Locate the cell with the specified text and output its [X, Y] center coordinate. 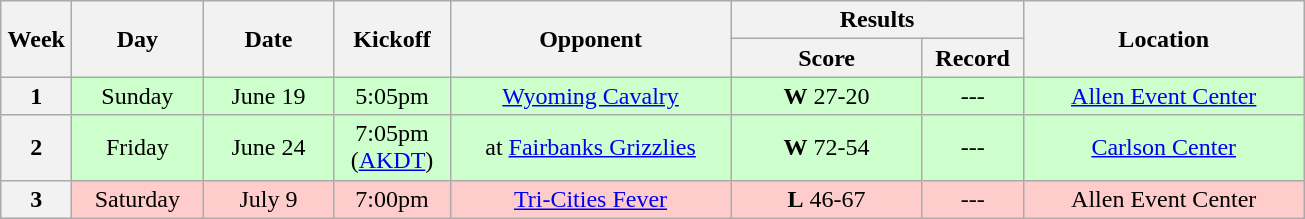
June 24 [268, 148]
3 [36, 199]
Sunday [138, 96]
Record [972, 58]
L 46-67 [826, 199]
July 9 [268, 199]
Carlson Center [1164, 148]
W 72-54 [826, 148]
Location [1164, 39]
Results [877, 20]
Friday [138, 148]
Week [36, 39]
Saturday [138, 199]
June 19 [268, 96]
Score [826, 58]
Tri-Cities Fever [590, 199]
Kickoff [392, 39]
2 [36, 148]
at Fairbanks Grizzlies [590, 148]
1 [36, 96]
Wyoming Cavalry [590, 96]
7:05pm (AKDT) [392, 148]
7:00pm [392, 199]
Day [138, 39]
W 27-20 [826, 96]
Date [268, 39]
Opponent [590, 39]
5:05pm [392, 96]
